Capture the cell that displays the provided text and extract its [X, Y] central coordinate. 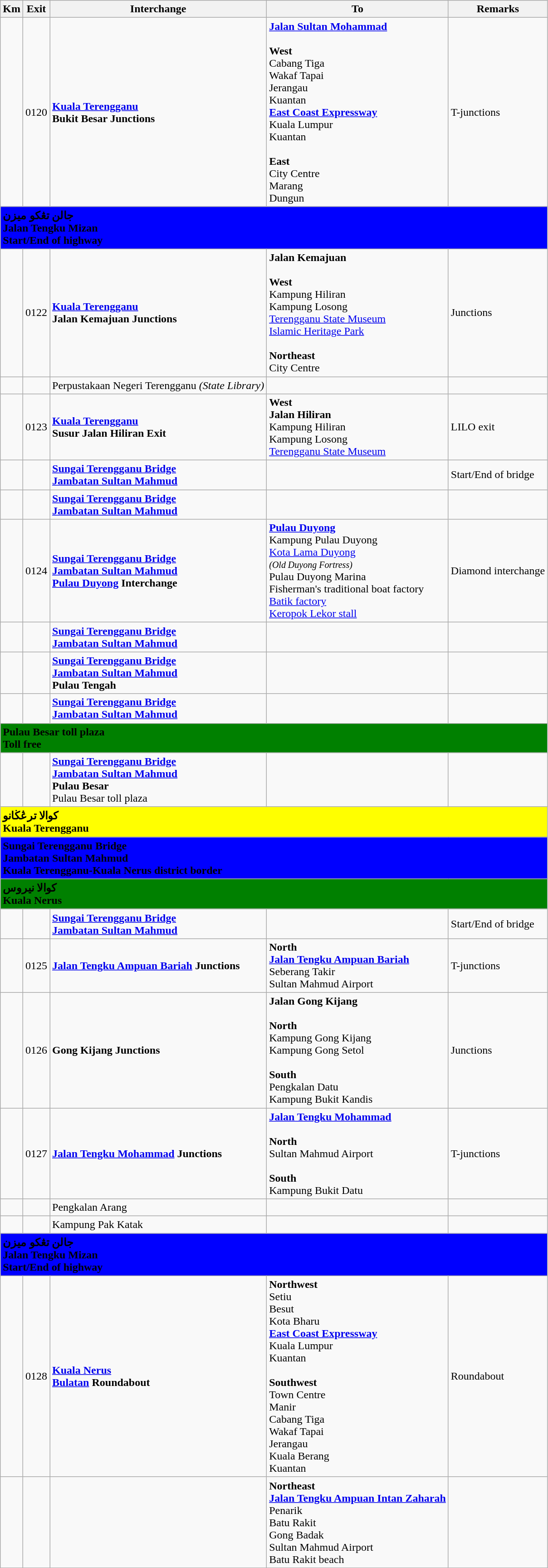
Kuala TerengganuBukit Besar Junctions [158, 112]
0126 [36, 1050]
0124 [36, 571]
0127 [36, 1153]
0123 [36, 427]
North Jalan Tengku Ampuan Bariah Seberang Takir Sultan Mahmud Airport [357, 965]
Jalan KemajuanWestKampung HiliranKampung LosongTerengganu State MuseumIslamic Heritage ParkNortheastCity Centre [357, 312]
Jalan Tengku Mohammad Junctions [158, 1153]
Jalan Tengku MohammadNorth Sultan Mahmud Airport SouthKampung Bukit Datu [357, 1153]
Roundabout [498, 1376]
0122 [36, 312]
Pengkalan Arang [158, 1208]
كوالا ترڠڬانوKuala Terengganu [274, 822]
WestJalan HiliranKampung HiliranKampung LosongTerengganu State Museum [357, 427]
Sungai Terengganu BridgeJambatan Sultan MahmudPulau BesarPulau Besar toll plaza [158, 780]
To [357, 9]
Interchange [158, 9]
Kuala TerengganuSusur Jalan Hiliran Exit [158, 427]
Remarks [498, 9]
Exit [36, 9]
Kuala NerusBulatan Roundabout [158, 1376]
Diamond interchange [498, 571]
Northeast Jalan Tengku Ampuan Intan Zaharah Penarik Batu Rakit Gong Badak Sultan Mahmud Airport Batu Rakit beach [357, 1522]
Jalan Tengku Ampuan Bariah Junctions [158, 965]
Jalan Gong KijangNorthKampung Gong KijangKampung Gong SetolSouthPengkalan DatuKampung Bukit Kandis [357, 1050]
Gong Kijang Junctions [158, 1050]
Perpustakaan Negeri Terengganu (State Library) [158, 385]
LILO exit [498, 427]
Sungai Terengganu BridgeJambatan Sultan MahmudPulau Duyong Interchange [158, 571]
كوالا نيروسKuala Nerus [274, 894]
Sungai Terengganu BridgeJambatan Sultan MahmudKuala Terengganu-Kuala Nerus district border [274, 858]
Pulau Besar toll plazaToll free [274, 738]
Kampung Pak Katak [158, 1225]
Sungai Terengganu BridgeJambatan Sultan MahmudPulau Tengah [158, 673]
Jalan Sultan MohammadWest Cabang Tiga Wakaf Tapai Jerangau Kuantan East Coast ExpresswayKuala LumpurKuantanEast City Centre Marang Dungun [357, 112]
0120 [36, 112]
0128 [36, 1376]
Kuala TerengganuJalan Kemajuan Junctions [158, 312]
0125 [36, 965]
Km [12, 9]
